Extract the (x, y) coordinate from the center of the cell holding the provided text.  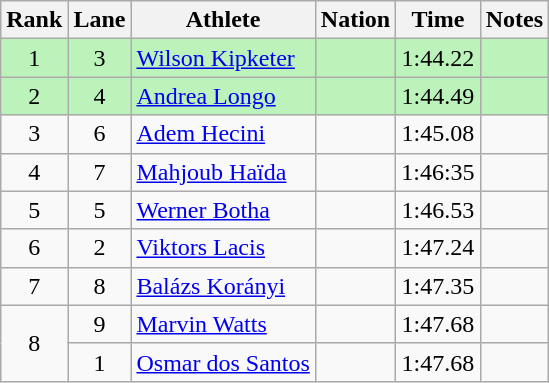
Notes (514, 20)
1:46:35 (438, 172)
Andrea Longo (223, 96)
1:45.08 (438, 134)
1:47.35 (438, 286)
1:44.49 (438, 96)
Mahjoub Haïda (223, 172)
Time (438, 20)
Viktors Lacis (223, 248)
Wilson Kipketer (223, 58)
1:46.53 (438, 210)
1:44.22 (438, 58)
Rank (34, 20)
Nation (355, 20)
1:47.24 (438, 248)
Werner Botha (223, 210)
Balázs Korányi (223, 286)
Marvin Watts (223, 324)
Athlete (223, 20)
Osmar dos Santos (223, 362)
9 (100, 324)
Lane (100, 20)
Adem Hecini (223, 134)
